Output the [x, y] coordinate of the center of the cell containing the given text.  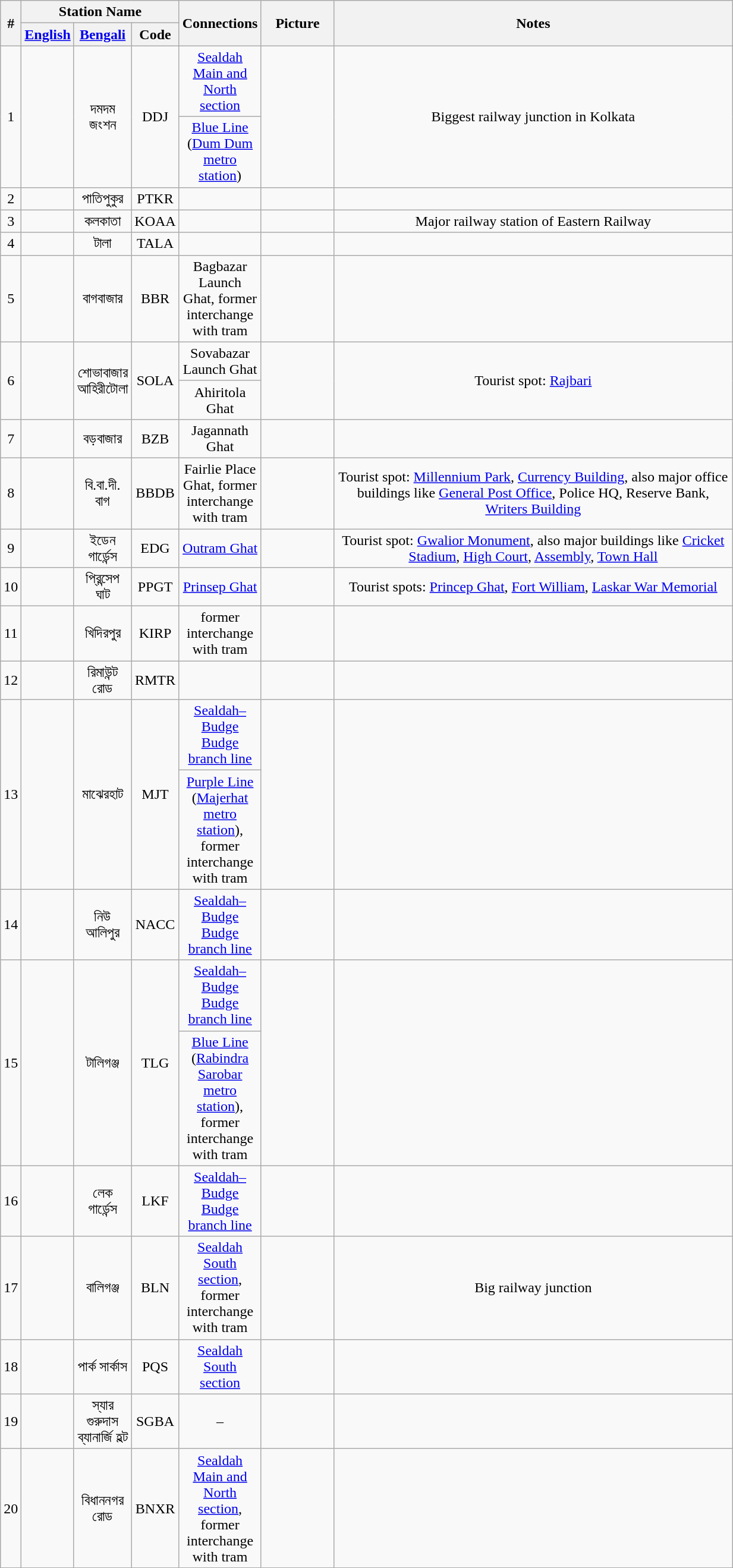
Sealdah South section, former interchange with tram [220, 1287]
DDJ [155, 117]
RMTR [155, 680]
বড়বাজার [102, 439]
Bagbazar Launch Ghat, former interchange with tram [220, 298]
পাতিপুকুর [102, 199]
MJT [155, 794]
TLG [155, 1063]
BNXR [155, 1508]
8 [11, 493]
former interchange with tram [220, 634]
দমদম জংশন [102, 117]
– [220, 1421]
পার্ক সার্কাস [102, 1367]
BBDB [155, 493]
19 [11, 1421]
17 [11, 1287]
14 [11, 925]
2 [11, 199]
Tourist spots: Princep Ghat, Fort William, Laskar War Memorial [533, 587]
Picture [297, 23]
TALA [155, 244]
Sovabazar Launch Ghat [220, 361]
PTKR [155, 199]
EDG [155, 548]
Tourist spot: Gwalior Monument, also major buildings like Cricket Stadium, High Court, Assembly, Town Hall [533, 548]
Notes [533, 23]
13 [11, 794]
Code [155, 34]
15 [11, 1063]
বালিগঞ্জ [102, 1287]
1 [11, 117]
প্রিন্সেপ ঘাট [102, 587]
Ahiritola Ghat [220, 399]
Sealdah Main and North section, former interchange with tram [220, 1508]
6 [11, 380]
বিধাননগর রোড [102, 1508]
বি.বা.দী. বাগ [102, 493]
PQS [155, 1367]
BZB [155, 439]
মাঝেরহাট [102, 794]
5 [11, 298]
LKF [155, 1201]
NACC [155, 925]
KOAA [155, 221]
বাগবাজার [102, 298]
Big railway junction [533, 1287]
Tourist spot: Rajbari [533, 380]
12 [11, 680]
শোভাবাজার আহিরীটোলা [102, 380]
Blue Line (Rabindra Sarobar metro station), former interchange with tram [220, 1098]
Jagannath Ghat [220, 439]
BBR [155, 298]
স্যার গুরুদাস ব্যানার্জি হল্ট [102, 1421]
SGBA [155, 1421]
খিদিরপুর [102, 634]
18 [11, 1367]
নিউ আলিপুর [102, 925]
Biggest railway junction in Kolkata [533, 117]
4 [11, 244]
10 [11, 587]
Connections [220, 23]
3 [11, 221]
Outram Ghat [220, 548]
Fairlie Place Ghat, former interchange with tram [220, 493]
11 [11, 634]
Sealdah South section [220, 1367]
Tourist spot: Millennium Park, Currency Building, also major office buildings like General Post Office, Police HQ, Reserve Bank, Writers Building [533, 493]
# [11, 23]
SOLA [155, 380]
Purple Line (Majerhat metro station), former interchange with tram [220, 830]
Bengali [102, 34]
7 [11, 439]
16 [11, 1201]
ইডেন গার্ডেন্স [102, 548]
Prinsep Ghat [220, 587]
টালা [102, 244]
20 [11, 1508]
Blue Line (Dum Dum metro station) [220, 152]
রিমাউন্ট রোড [102, 680]
Major railway station of Eastern Railway [533, 221]
Station Name [100, 12]
English [48, 34]
9 [11, 548]
Sealdah Main and North section [220, 81]
BLN [155, 1287]
কলকাতা [102, 221]
টালিগঞ্জ [102, 1063]
KIRP [155, 634]
PPGT [155, 587]
লেক গার্ডেন্স [102, 1201]
